Scan for the cell matching the given text and deliver its (x, y) coordinate at center. 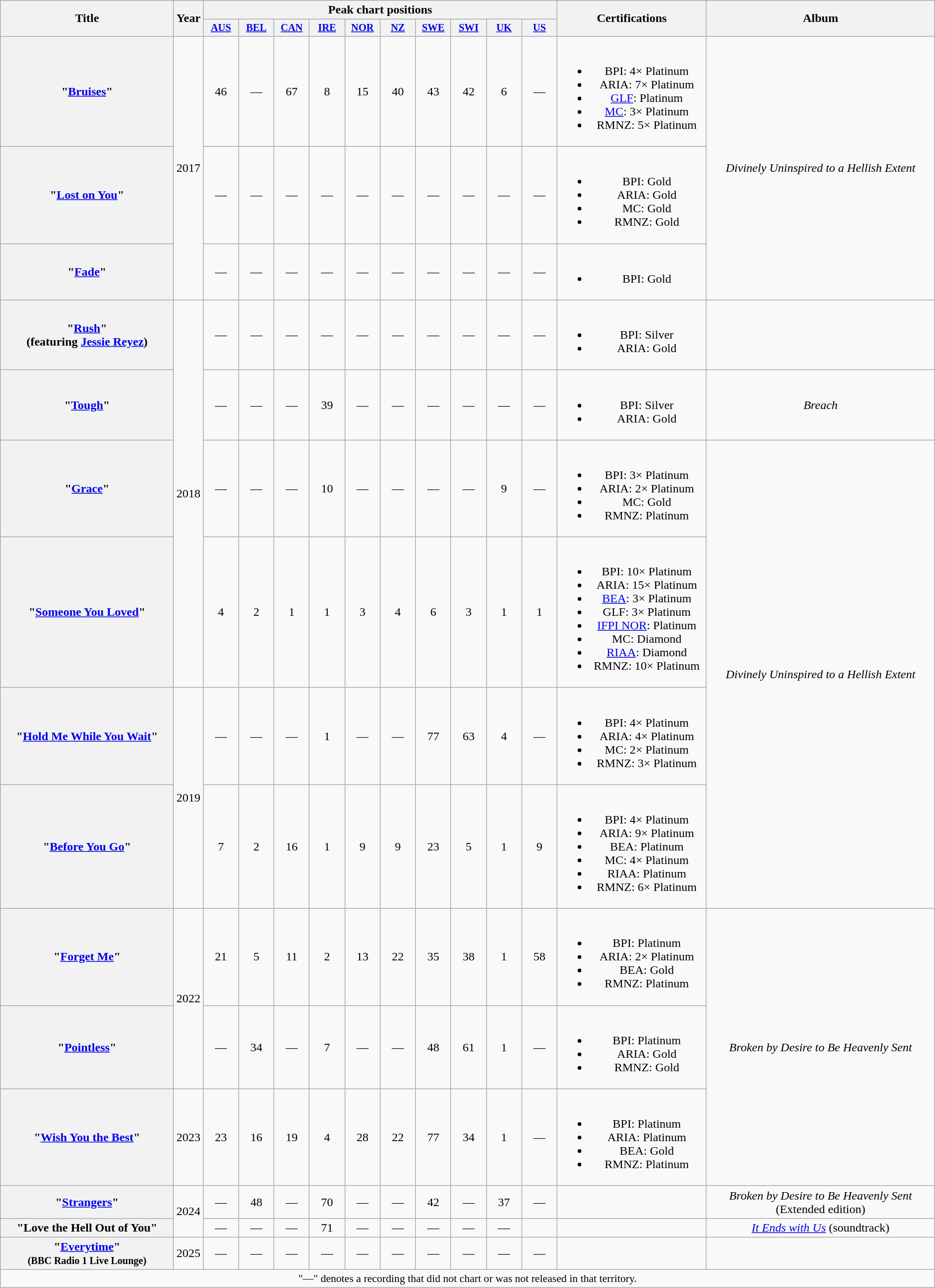
Breach (820, 405)
63 (468, 736)
38 (468, 957)
13 (363, 957)
19 (292, 1137)
SWI (468, 28)
BPI: 10× PlatinumARIA: 15× PlatinumBEA: 3× PlatinumGLF: 3× PlatinumIFPI NOR: PlatinumMC: DiamondRIAA: DiamondRMNZ: 10× Platinum (631, 612)
35 (434, 957)
BPI: PlatinumARIA: GoldRMNZ: Gold (631, 1047)
11 (292, 957)
"Lost on You" (87, 195)
61 (468, 1047)
2019 (189, 798)
67 (292, 91)
Certifications (631, 18)
"—" denotes a recording that did not chart or was not released in that territory. (467, 1279)
AUS (221, 28)
"Grace" (87, 488)
40 (398, 91)
"Hold Me While You Wait" (87, 736)
2017 (189, 168)
71 (327, 1228)
Year (189, 18)
28 (363, 1137)
BPI: 4× PlatinumARIA: 9× PlatinumBEA: PlatinumMC: 4× PlatinumRIAA: PlatinumRMNZ: 6× Platinum (631, 847)
It Ends with Us (soundtrack) (820, 1228)
43 (434, 91)
BPI: 3× PlatinumARIA: 2× PlatinumMC: GoldRMNZ: Platinum (631, 488)
IRE (327, 28)
"Wish You the Best" (87, 1137)
"Everytime"(BBC Radio 1 Live Lounge) (87, 1254)
"Fade" (87, 272)
"Before You Go" (87, 847)
"Pointless" (87, 1047)
BPI: 4× PlatinumARIA: 4× PlatinumMC: 2× PlatinumRMNZ: 3× Platinum (631, 736)
BEL (257, 28)
39 (327, 405)
US (539, 28)
37 (504, 1202)
BPI: PlatinumARIA: 2× PlatinumBEA: GoldRMNZ: Platinum (631, 957)
"Strangers" (87, 1202)
58 (539, 957)
NZ (398, 28)
2023 (189, 1137)
"Bruises" (87, 91)
2018 (189, 494)
CAN (292, 28)
Title (87, 18)
Album (820, 18)
"Forget Me" (87, 957)
BPI: GoldARIA: GoldMC: GoldRMNZ: Gold (631, 195)
21 (221, 957)
BPI: 4× PlatinumARIA: 7× PlatinumGLF: PlatinumMC: 3× PlatinumRMNZ: 5× Platinum (631, 91)
8 (327, 91)
2025 (189, 1254)
SWE (434, 28)
15 (363, 91)
Peak chart positions (381, 10)
"Tough" (87, 405)
70 (327, 1202)
UK (504, 28)
46 (221, 91)
BPI: Gold (631, 272)
BPI: PlatinumARIA: PlatinumBEA: GoldRMNZ: Platinum (631, 1137)
Broken by Desire to Be Heavenly Sent (820, 1047)
"Someone You Loved" (87, 612)
Broken by Desire to Be Heavenly Sent (Extended edition) (820, 1202)
NOR (363, 28)
2024 (189, 1212)
2022 (189, 999)
"Love the Hell Out of You" (87, 1228)
10 (327, 488)
"Rush"(featuring Jessie Reyez) (87, 335)
